Search for the cell housing the specified text and yield its (X, Y) center coordinate. 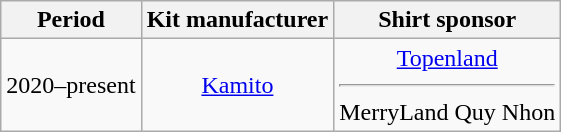
Shirt sponsor (448, 20)
Kit manufacturer (238, 20)
Period (71, 20)
TopenlandMerryLand Quy Nhon (448, 85)
2020–present (71, 85)
Kamito (238, 85)
